For the text-containing cell, return its midpoint in (x, y) coordinate format. 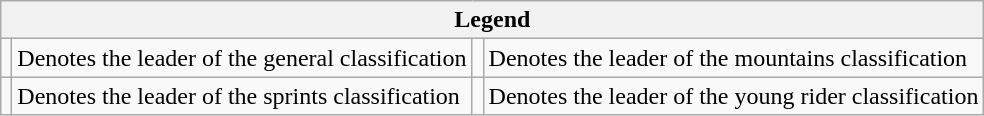
Legend (492, 20)
Denotes the leader of the general classification (242, 58)
Denotes the leader of the mountains classification (734, 58)
Denotes the leader of the sprints classification (242, 96)
Denotes the leader of the young rider classification (734, 96)
